Detect which cell encompasses the target text, then output its (X, Y) center coordinate. 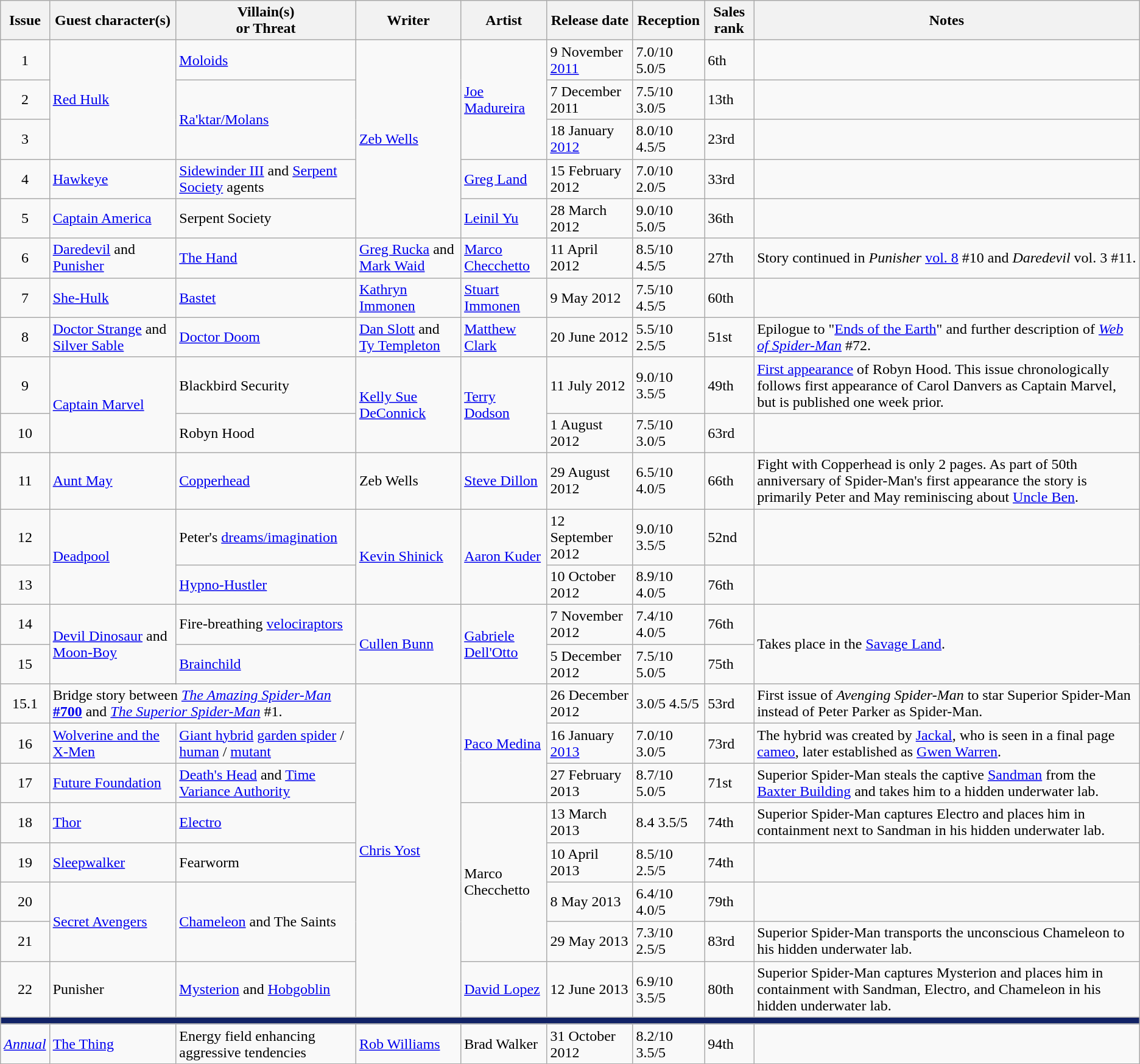
15 (25, 664)
Ra'ktar/Molans (266, 119)
Robyn Hood (266, 432)
Leinil Yu (504, 218)
Stuart Immonen (504, 297)
Aaron Kuder (504, 557)
Peter's dreams/imagination (266, 537)
7.4/10 4.0/5 (669, 625)
9 November 2011 (589, 60)
8.7/10 5.0/5 (669, 783)
27 February 2013 (589, 783)
Notes (947, 21)
Dan Slott andTy Templeton (408, 337)
Daredevil and Punisher (113, 258)
7 December 2011 (589, 100)
29 August 2012 (589, 481)
Annual (25, 1044)
Moloids (266, 60)
53rd (730, 704)
20 June 2012 (589, 337)
5 (25, 218)
9 (25, 385)
Joe Madureira (504, 100)
23rd (730, 139)
10 (25, 432)
13 (25, 585)
20 (25, 901)
Steve Dillon (504, 481)
6.9/10 3.5/5 (669, 989)
The Thing (113, 1044)
Rob Williams (408, 1044)
73rd (730, 743)
7.0/10 3.0/5 (669, 743)
Paco Medina (504, 743)
22 (25, 989)
49th (730, 385)
Terry Dodson (504, 404)
The Hand (266, 258)
Bastet (266, 297)
12 (25, 537)
Brad Walker (504, 1044)
31 October 2012 (589, 1044)
Greg Rucka and Mark Waid (408, 258)
15.1 (25, 704)
Brainchild (266, 664)
Cullen Bunn (408, 644)
18 (25, 822)
Matthew Clark (504, 337)
10 April 2013 (589, 862)
7 (25, 297)
13 March 2013 (589, 822)
Guest character(s) (113, 21)
Copperhead (266, 481)
6 (25, 258)
12 September 2012 (589, 537)
8.9/10 4.0/5 (669, 585)
David Lopez (504, 989)
75th (730, 664)
3 (25, 139)
Captain Marvel (113, 404)
Villain(s) or Threat (266, 21)
Hypno-Hustler (266, 585)
Release date (589, 21)
Wolverine and the X-Men (113, 743)
7.0/10 2.0/5 (669, 179)
She-Hulk (113, 297)
Punisher (113, 989)
Doctor Strange and Silver Sable (113, 337)
Future Foundation (113, 783)
The hybrid was created by Jackal, who is seen in a final page cameo, later established as Gwen Warren. (947, 743)
8.0/10 4.5/5 (669, 139)
Captain America (113, 218)
6th (730, 60)
7.0/10 5.0/5 (669, 60)
16 January 2013 (589, 743)
Superior Spider-Man captures Electro and places him in containment next to Sandman in his hidden underwater lab. (947, 822)
Kevin Shinick (408, 557)
5.5/10 2.5/5 (669, 337)
Bridge story between The Amazing Spider-Man #700 and The Superior Spider-Man #1. (202, 704)
8.5/10 4.5/5 (669, 258)
26 December 2012 (589, 704)
Doctor Doom (266, 337)
17 (25, 783)
Kathryn Immonen (408, 297)
51st (730, 337)
60th (730, 297)
Energy field enhancingaggressive tendencies (266, 1044)
Aunt May (113, 481)
Story continued in Punisher vol. 8 #10 and Daredevil vol. 3 #11. (947, 258)
19 (25, 862)
27th (730, 258)
5 December 2012 (589, 664)
8.2/103.5/5 (669, 1044)
Epilogue to "Ends of the Earth" and further description of Web of Spider-Man #72. (947, 337)
7.3/10 2.5/5 (669, 942)
Fearworm (266, 862)
16 (25, 743)
21 (25, 942)
4 (25, 179)
9 May 2012 (589, 297)
7 November 2012 (589, 625)
28 March 2012 (589, 218)
8.5/10 2.5/5 (669, 862)
Sidewinder III and Serpent Society agents (266, 179)
Chris Yost (408, 851)
Sleepwalker (113, 862)
Blackbird Security (266, 385)
2 (25, 100)
Greg Land (504, 179)
83rd (730, 942)
29 May 2013 (589, 942)
7.5/10 4.5/5 (669, 297)
First issue of Avenging Spider-Man to star Superior Spider-Man instead of Peter Parker as Spider-Man. (947, 704)
8 (25, 337)
79th (730, 901)
Superior Spider-Man transports the unconscious Chameleon to his hidden underwater lab. (947, 942)
8 May 2013 (589, 901)
Secret Avengers (113, 921)
Giant hybrid garden spider / human / mutant (266, 743)
Electro (266, 822)
Writer (408, 21)
36th (730, 218)
1 August 2012 (589, 432)
Chameleon and The Saints (266, 921)
Issue (25, 21)
Hawkeye (113, 179)
33rd (730, 179)
11 April 2012 (589, 258)
52nd (730, 537)
Mysterion and Hobgoblin (266, 989)
Serpent Society (266, 218)
Gabriele Dell'Otto (504, 644)
63rd (730, 432)
14 (25, 625)
Reception (669, 21)
Artist (504, 21)
Death's Head and Time Variance Authority (266, 783)
Red Hulk (113, 100)
6.5/10 4.0/5 (669, 481)
Superior Spider-Man steals the captive Sandman from the Baxter Building and takes him to a hidden underwater lab. (947, 783)
Devil Dinosaur and Moon-Boy (113, 644)
13th (730, 100)
66th (730, 481)
11 (25, 481)
1 (25, 60)
Kelly Sue DeConnick (408, 404)
Fire-breathing velociraptors (266, 625)
6.4/10 4.0/5 (669, 901)
7.5/10 5.0/5 (669, 664)
10 October 2012 (589, 585)
71st (730, 783)
8.4 3.5/5 (669, 822)
18 January 2012 (589, 139)
12 June 2013 (589, 989)
Thor (113, 822)
Takes place in the Savage Land. (947, 644)
Superior Spider-Man captures Mysterion and places him in containment with Sandman, Electro, and Chameleon in his hidden underwater lab. (947, 989)
15 February 2012 (589, 179)
3.0/5 4.5/5 (669, 704)
11 July 2012 (589, 385)
80th (730, 989)
Sales rank (730, 21)
94th (730, 1044)
Deadpool (113, 557)
9.0/10 5.0/5 (669, 218)
